Determine the (X, Y) coordinate at the center of the cell enclosing the given text.  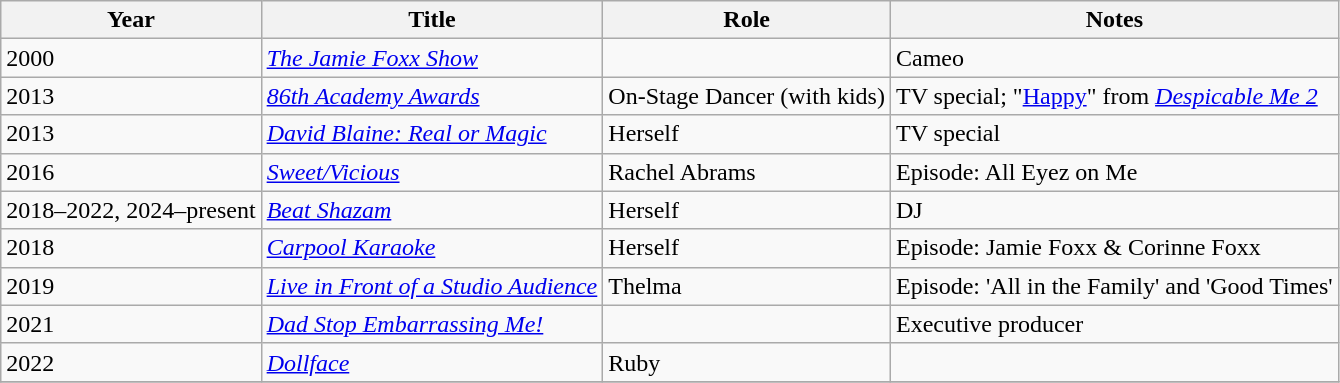
Title (432, 20)
Notes (1114, 20)
Episode: 'All in the Family' and 'Good Times' (1114, 286)
Thelma (747, 286)
Dollface (432, 362)
Cameo (1114, 58)
The Jamie Foxx Show (432, 58)
Sweet/Vicious (432, 172)
Role (747, 20)
Live in Front of a Studio Audience (432, 286)
2022 (131, 362)
Ruby (747, 362)
2018 (131, 248)
TV special (1114, 134)
86th Academy Awards (432, 96)
2021 (131, 324)
David Blaine: Real or Magic (432, 134)
2000 (131, 58)
Dad Stop Embarrassing Me! (432, 324)
TV special; "Happy" from Despicable Me 2 (1114, 96)
2018–2022, 2024–present (131, 210)
DJ (1114, 210)
2019 (131, 286)
Year (131, 20)
2016 (131, 172)
Carpool Karaoke (432, 248)
Beat Shazam (432, 210)
Episode: All Eyez on Me (1114, 172)
Rachel Abrams (747, 172)
Episode: Jamie Foxx & Corinne Foxx (1114, 248)
On-Stage Dancer (with kids) (747, 96)
Executive producer (1114, 324)
